Locate the cell with the specified text and output its (x, y) center coordinate. 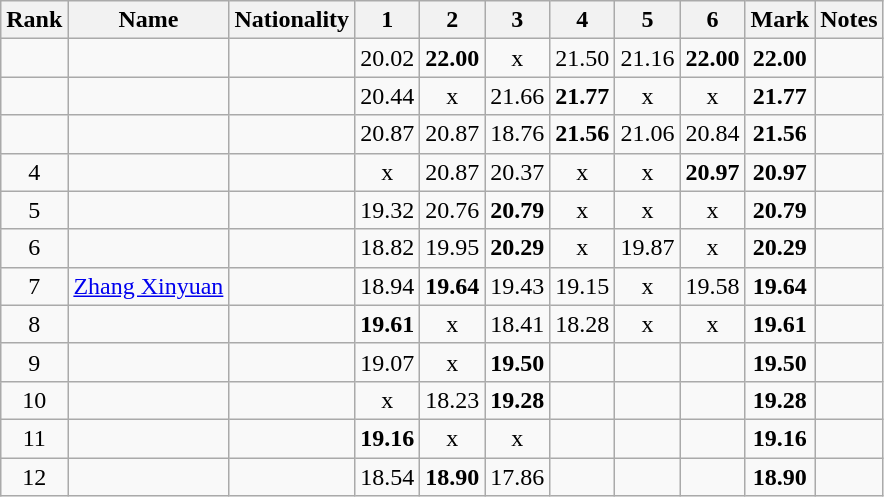
18.23 (452, 400)
20.84 (712, 134)
Nationality (292, 20)
19.15 (582, 286)
11 (34, 438)
19.95 (452, 248)
19.07 (388, 362)
20.44 (388, 96)
18.28 (582, 324)
21.66 (518, 96)
18.41 (518, 324)
18.94 (388, 286)
20.37 (518, 172)
Notes (849, 20)
18.82 (388, 248)
21.06 (648, 134)
Name (148, 20)
1 (388, 20)
18.76 (518, 134)
9 (34, 362)
Rank (34, 20)
19.32 (388, 210)
21.50 (582, 58)
Mark (780, 20)
20.76 (452, 210)
21.16 (648, 58)
18.54 (388, 477)
19.58 (712, 286)
20.02 (388, 58)
2 (452, 20)
19.87 (648, 248)
Zhang Xinyuan (148, 286)
8 (34, 324)
7 (34, 286)
3 (518, 20)
12 (34, 477)
17.86 (518, 477)
10 (34, 400)
19.43 (518, 286)
